Extract the [x, y] coordinate from the center of the cell holding the provided text.  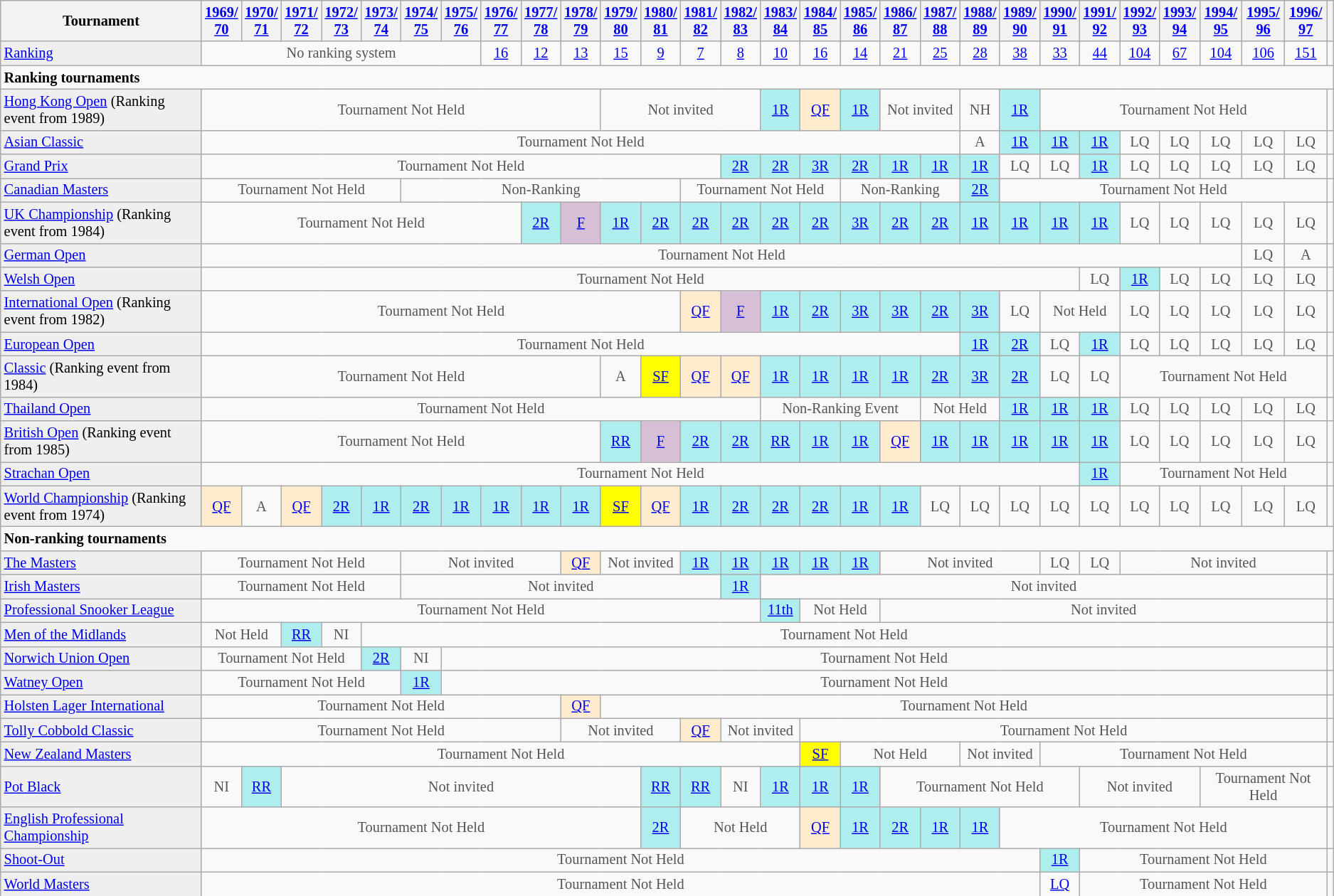
1990/91 [1060, 21]
World Masters [101, 884]
1992/93 [1140, 21]
15 [620, 53]
1980/81 [660, 21]
European Open [101, 344]
New Zealand Masters [101, 754]
Men of the Midlands [101, 634]
7 [701, 53]
1989/90 [1020, 21]
Non-Ranking Event [840, 409]
28 [980, 53]
1986/87 [900, 21]
9 [660, 53]
13 [581, 53]
Tolly Cobbold Classic [101, 730]
11th [780, 610]
1994/95 [1221, 21]
1987/88 [940, 21]
106 [1264, 53]
Asian Classic [101, 142]
12 [541, 53]
Canadian Masters [101, 190]
67 [1180, 53]
Irish Masters [101, 587]
1984/85 [820, 21]
Pot Black [101, 786]
1978/79 [581, 21]
Non-ranking tournaments [667, 538]
1969/70 [221, 21]
1972/73 [342, 21]
Watney Open [101, 682]
Grand Prix [101, 166]
1983/84 [780, 21]
Shoot-Out [101, 860]
1991/92 [1100, 21]
The Masters [101, 562]
Professional Snooker League [101, 610]
Welsh Open [101, 279]
Thailand Open [101, 409]
1982/83 [741, 21]
1974/75 [421, 21]
Norwich Union Open [101, 658]
1985/86 [860, 21]
Tournament [101, 21]
1973/74 [381, 21]
German Open [101, 255]
Hong Kong Open (Ranking event from 1989) [101, 110]
Strachan Open [101, 474]
International Open (Ranking event from 1982) [101, 311]
Holsten Lager International [101, 706]
25 [940, 53]
1975/76 [461, 21]
38 [1020, 53]
1993/94 [1180, 21]
44 [1100, 53]
151 [1306, 53]
14 [860, 53]
1971/72 [301, 21]
33 [1060, 53]
1988/89 [980, 21]
World Championship (Ranking event from 1974) [101, 506]
UK Championship (Ranking event from 1984) [101, 223]
1979/80 [620, 21]
1996/97 [1306, 21]
1995/96 [1264, 21]
British Open (Ranking event from 1985) [101, 442]
Ranking [101, 53]
10 [780, 53]
1976/77 [501, 21]
21 [900, 53]
8 [741, 53]
1981/82 [701, 21]
English Professional Championship [101, 828]
NH [980, 110]
Classic (Ranking event from 1984) [101, 376]
1970/71 [261, 21]
1977/78 [541, 21]
No ranking system [342, 53]
Ranking tournaments [667, 78]
